Provide the (x, y) coordinate of the cell's center where the given text is located.  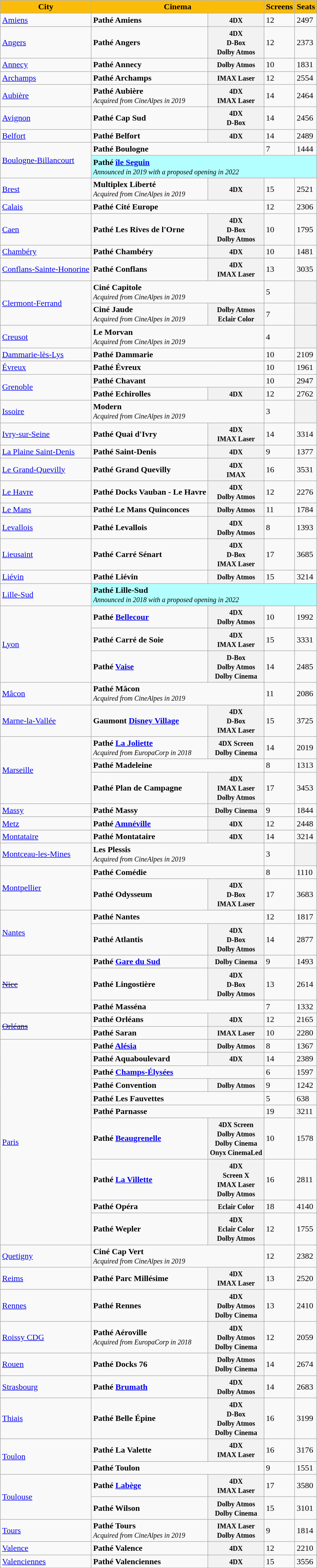
4DXScreen XIMAX LaserDolby Atmos (236, 1179)
Pathé Atlantis (149, 939)
3556 (306, 1561)
Quetigny (46, 1256)
Issoire (46, 411)
2086 (306, 694)
Levallois (46, 527)
3331 (306, 639)
2762 (306, 394)
19 (279, 1111)
Pathé Parc Millésime (149, 1279)
Reims (46, 1279)
Pathé Carré Sénart (149, 555)
2448 (306, 823)
Seats (306, 7)
1110 (306, 872)
1393 (306, 527)
Toulouse (46, 1497)
Pathé Quai d'Ivry (149, 434)
2811 (306, 1179)
Gaumont Disney Village (149, 721)
4DXD-Box (236, 118)
Pathé Archamps (149, 78)
Creusot (46, 337)
Ciné CapitoleAcquired from CineAlpes in 2019 (178, 292)
1444 (306, 149)
2276 (306, 492)
Angers (46, 42)
Pathé île SeguinAnnounced in 2019 with a proposed opening in 2022 (204, 167)
3531 (306, 469)
Chambéry (46, 252)
Grenoble (46, 387)
Boulogne-Billancourt (46, 160)
Pathé Opéra (149, 1207)
18 (279, 1207)
1578 (306, 1138)
Pathé Conflans (149, 269)
2280 (306, 1033)
2019 (306, 747)
Mâcon (46, 694)
Lille-Sud (46, 595)
Tours (46, 1530)
Pathé Carré de Soie (149, 639)
Le Mans (46, 509)
Pathé Amnéville (149, 823)
Pathé Montataire (149, 836)
2947 (306, 381)
Clermont-Ferrand (46, 303)
City (46, 7)
Strasbourg (46, 1387)
Pathé Echirolles (149, 394)
Multiplex LibertéAcquired from CineAlpes in 2019 (149, 189)
Dammarie-lès-Lys (46, 354)
1377 (306, 452)
3199 (306, 1419)
2683 (306, 1387)
3725 (306, 721)
IMAX LaserDolby Atmos (236, 1530)
Le MorvanAcquired from CineAlpes in 2019 (178, 337)
Pathé Docks Vauban - Le Havre (149, 492)
Pathé Valence (149, 1548)
Lyon (46, 644)
Pathé Convention (149, 1085)
Pathé Vaise (149, 667)
Pathé Comédie (178, 872)
Valence (46, 1548)
Pathé Belfort (149, 136)
2877 (306, 939)
Pathé Labège (149, 1485)
2165 (306, 1020)
4DXEclair ColorDolby Atmos (236, 1229)
2614 (306, 984)
2485 (306, 667)
3683 (306, 895)
Pathé Les Fauvettes (178, 1098)
638 (306, 1098)
Pathé MâconAcquired from CineAlpes in 2019 (178, 694)
2464 (306, 96)
Metz (46, 823)
Avignon (46, 118)
Marne-la-Vallée (46, 721)
3176 (306, 1450)
Pathé Saint-Denis (149, 452)
1992 (306, 617)
3314 (306, 434)
Pathé Levallois (149, 527)
Pathé Angers (149, 42)
Pathé Odysseum (149, 895)
1242 (306, 1085)
3101 (306, 1508)
Screens (279, 7)
Annecy (46, 65)
Pathé AubièreAcquired from CineAlpes in 2019 (149, 96)
2456 (306, 118)
4DXIMAX LaserDolby Atmos (236, 788)
4140 (306, 1207)
Montceau-les-Mines (46, 854)
Caen (46, 229)
4DXIMAX (236, 469)
Pathé Plan de Campagne (149, 788)
Calais (46, 207)
1831 (306, 65)
Montataire (46, 836)
6 (279, 1072)
Pathé Alésia (149, 1046)
1367 (306, 1046)
Pathé Toulon (178, 1468)
Amiens (46, 20)
Ciné Cap VertAcquired from CineAlpes in 2019 (178, 1256)
Archamps (46, 78)
Le Havre (46, 492)
1332 (306, 1007)
Pathé Rennes (149, 1306)
Pathé AérovilleAcquired from EuropaCorp in 2018 (149, 1337)
2109 (306, 354)
1817 (306, 917)
4DX ScreenDolby AtmosDolby CinemaOnyx CinemaLed (236, 1138)
Pathé Bellecour (149, 617)
Pathé Évreux (178, 368)
2373 (306, 42)
Aubière (46, 96)
Pathé La Valette (149, 1450)
1795 (306, 229)
Rouen (46, 1364)
Thiais (46, 1419)
Le Grand-Quevilly (46, 469)
Évreux (46, 368)
4DXD-BoxDolby AtmosDolby Cinema (236, 1419)
Eclair Color (236, 1207)
Orléans (46, 1026)
1493 (306, 962)
Pathé Beaugrenelle (149, 1138)
Pathé Lingostière (149, 984)
Pathé Champs-Élysées (178, 1072)
Pathé Dammarie (178, 354)
2410 (306, 1306)
Pathé Wilson (149, 1508)
Pathé Masséna (178, 1007)
La Plaine Saint-Denis (46, 452)
Pathé Cité Europe (178, 207)
Pathé Le Mans Quinconces (149, 509)
1961 (306, 368)
Pathé Parnasse (178, 1111)
Roissy CDG (46, 1337)
Pathé Brumath (149, 1387)
Cinema (178, 7)
Pathé Chambéry (149, 252)
ModernAcquired from CineAlpes in 2019 (178, 411)
3580 (306, 1485)
Pathé Annecy (149, 65)
Pathé Belle Épine (149, 1419)
Dolby AtmosEclair Color (236, 314)
Lieusaint (46, 555)
Pathé Docks 76 (149, 1364)
Liévin (46, 577)
2059 (306, 1337)
3685 (306, 555)
Nice (46, 984)
Pathé Wepler (149, 1229)
Paris (46, 1142)
Brest (46, 189)
2489 (306, 136)
Pathé Valenciennes (149, 1561)
1481 (306, 252)
2210 (306, 1548)
Pathé Massy (149, 810)
3453 (306, 788)
Pathé Liévin (149, 577)
4DX ScreenDolby Cinema (236, 747)
2382 (306, 1256)
Belfort (46, 136)
Conflans-Sainte-Honorine (46, 269)
Marseille (46, 770)
1755 (306, 1229)
2389 (306, 1059)
Ivry-sur-Seine (46, 434)
2497 (306, 20)
Pathé Chavant (178, 381)
Pathé Grand Quevilly (149, 469)
Massy (46, 810)
2554 (306, 78)
Pathé Nantes (178, 917)
Pathé Amiens (149, 20)
Toulon (46, 1456)
3211 (306, 1111)
2306 (306, 207)
Pathé La Villette (149, 1179)
Pathé Lille-SudAnnounced in 2018 with a proposed opening in 2022 (204, 595)
2520 (306, 1279)
3035 (306, 269)
Pathé Saran (149, 1033)
Pathé Aquaboulevard (149, 1059)
Pathé La JolietteAcquired from EuropaCorp in 2018 (149, 747)
D-BoxDolby AtmosDolby Cinema (236, 667)
2521 (306, 189)
Montpellier (46, 888)
1551 (306, 1468)
Pathé Gare du Sud (149, 962)
Pathé Boulogne (178, 149)
1844 (306, 810)
Pathé ToursAcquired from CineAlpes in 2019 (149, 1530)
1784 (306, 509)
Ciné JaudeAcquired from CineAlpes in 2019 (149, 314)
1814 (306, 1530)
Rennes (46, 1306)
Pathé Orléans (149, 1020)
Les PlessisAcquired from CineAlpes in 2019 (178, 854)
Pathé Madeleine (178, 765)
Pathé Les Rives de l'Orne (149, 229)
4 (279, 337)
Pathé Cap Sud (149, 118)
1597 (306, 1072)
2674 (306, 1364)
Nantes (46, 933)
Valenciennes (46, 1561)
1313 (306, 765)
